Provide the (x, y) coordinate of the cell's center where the given text is located.  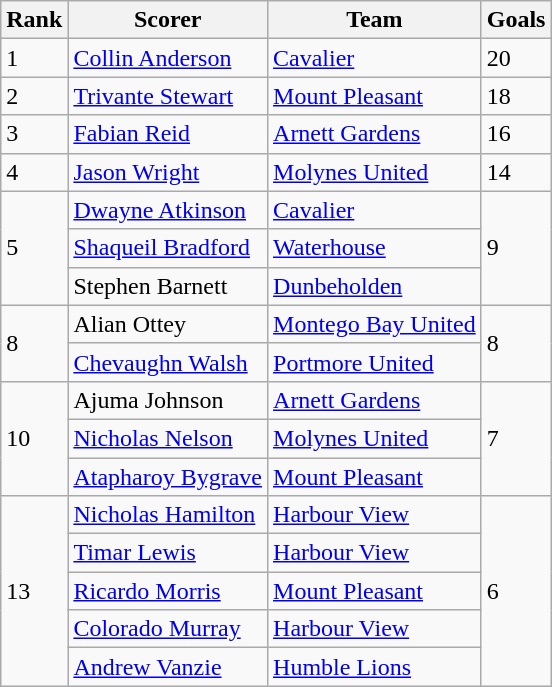
4 (34, 172)
18 (516, 96)
Shaqueil Bradford (168, 248)
Dunbeholden (375, 286)
Portmore United (375, 362)
Trivante Stewart (168, 96)
Nicholas Nelson (168, 438)
20 (516, 58)
Alian Ottey (168, 324)
9 (516, 248)
16 (516, 134)
Montego Bay United (375, 324)
Colorado Murray (168, 629)
Atapharoy Bygrave (168, 477)
Collin Anderson (168, 58)
5 (34, 248)
Ricardo Morris (168, 591)
Humble Lions (375, 667)
Dwayne Atkinson (168, 210)
Timar Lewis (168, 553)
Waterhouse (375, 248)
Chevaughn Walsh (168, 362)
14 (516, 172)
Stephen Barnett (168, 286)
Ajuma Johnson (168, 400)
Jason Wright (168, 172)
Scorer (168, 20)
2 (34, 96)
Fabian Reid (168, 134)
7 (516, 438)
6 (516, 591)
Nicholas Hamilton (168, 515)
1 (34, 58)
Goals (516, 20)
10 (34, 438)
13 (34, 591)
Andrew Vanzie (168, 667)
3 (34, 134)
Team (375, 20)
Rank (34, 20)
